Scan for the cell matching the given text and deliver its [x, y] coordinate at center. 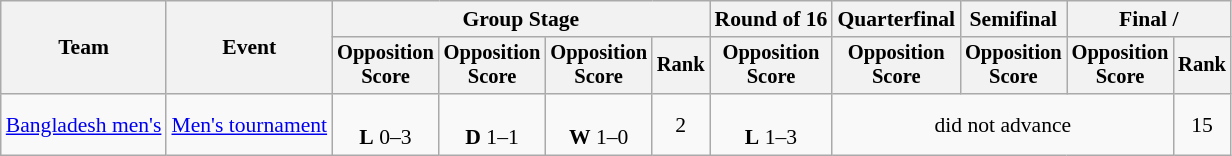
Group Stage [520, 19]
D 1–1 [492, 124]
Round of 16 [772, 19]
L 1–3 [772, 124]
Final / [1149, 19]
2 [681, 124]
W 1–0 [598, 124]
Men's tournament [249, 124]
Bangladesh men's [84, 124]
Event [249, 48]
15 [1202, 124]
L 0–3 [386, 124]
Quarterfinal [896, 19]
did not advance [1002, 124]
Team [84, 48]
Semifinal [1014, 19]
